Scan for the cell matching the given text and deliver its (x, y) coordinate at center. 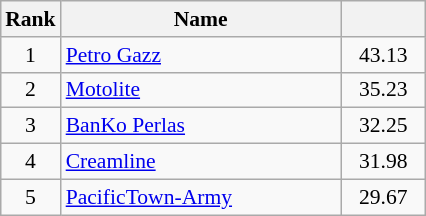
5 (30, 197)
3 (30, 126)
PacificTown-Army (201, 197)
Rank (30, 19)
4 (30, 161)
Name (201, 19)
2 (30, 90)
BanKo Perlas (201, 126)
29.67 (384, 197)
43.13 (384, 54)
35.23 (384, 90)
31.98 (384, 161)
32.25 (384, 126)
Creamline (201, 161)
1 (30, 54)
Petro Gazz (201, 54)
Motolite (201, 90)
